Identify which cell holds the provided text, then report its (x, y) central coordinate. 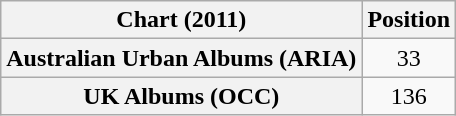
Position (409, 20)
33 (409, 58)
Chart (2011) (182, 20)
Australian Urban Albums (ARIA) (182, 58)
136 (409, 96)
UK Albums (OCC) (182, 96)
